Output the (X, Y) coordinate of the center of the cell containing the given text.  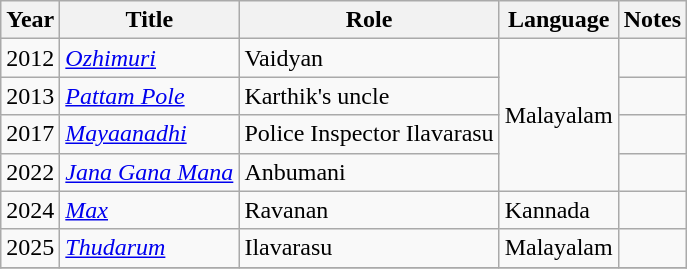
Year (30, 20)
Karthik's uncle (369, 96)
2025 (30, 248)
Anbumani (369, 172)
2022 (30, 172)
2017 (30, 134)
Role (369, 20)
Title (150, 20)
Ravanan (369, 210)
Notes (652, 20)
Kannada (558, 210)
Police Inspector Ilavarasu (369, 134)
2013 (30, 96)
Mayaanadhi (150, 134)
2024 (30, 210)
2012 (30, 58)
Pattam Pole (150, 96)
Language (558, 20)
Jana Gana Mana (150, 172)
Vaidyan (369, 58)
Ilavarasu (369, 248)
Thudarum (150, 248)
Max (150, 210)
Ozhimuri (150, 58)
